Scan for the cell matching the given text and deliver its [x, y] coordinate at center. 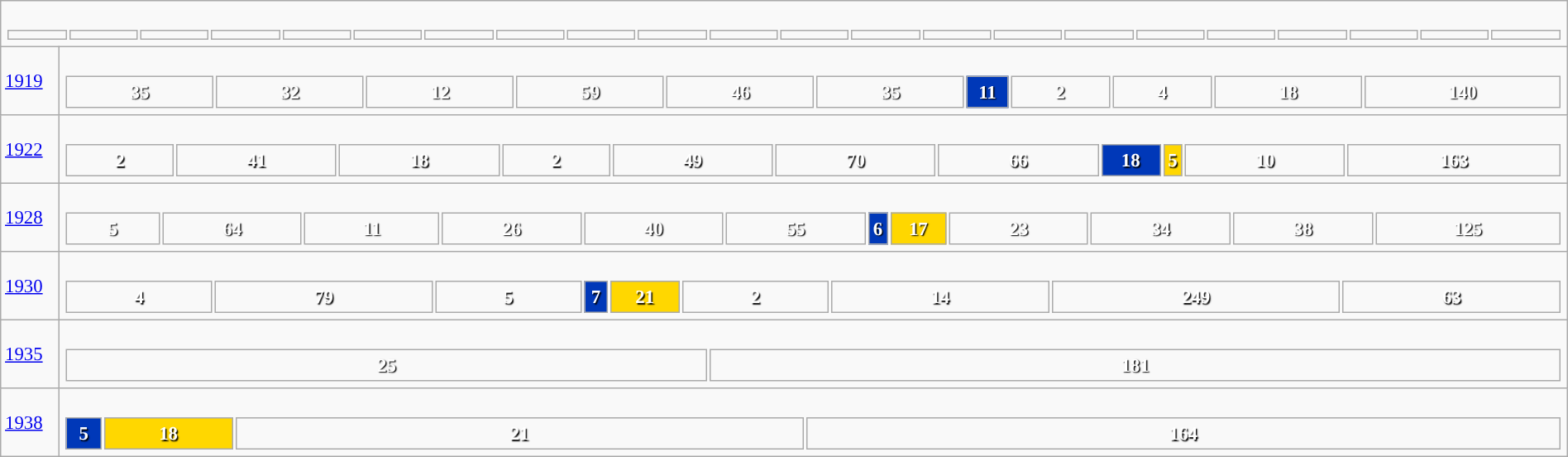
64 [232, 228]
164 [1183, 434]
49 [693, 161]
41 [256, 161]
125 [1468, 228]
1919 [30, 81]
4 79 5 7 21 2 14 249 63 [813, 286]
1930 [30, 286]
249 [1196, 296]
55 [796, 228]
66 [1018, 161]
181 [1135, 366]
140 [1462, 91]
163 [1454, 161]
1928 [30, 217]
70 [855, 161]
35 32 12 59 46 35 11 2 4 18 140 [813, 81]
79 [324, 296]
5 18 21 164 [813, 422]
10 [1265, 161]
23 [1019, 228]
6 [877, 228]
1922 [30, 149]
1938 [30, 422]
63 [1452, 296]
14 [939, 296]
25 181 [813, 354]
25 [387, 366]
2 41 18 2 49 70 66 18 5 10 163 [813, 149]
59 [590, 91]
17 [918, 228]
26 [511, 228]
5 64 11 26 40 55 6 17 23 34 38 125 [813, 217]
38 [1303, 228]
40 [653, 228]
34 [1161, 228]
1935 [30, 354]
32 [289, 91]
12 [440, 91]
46 [741, 91]
7 [595, 296]
